Provide the [x, y] coordinate of the cell's center where the given text is located.  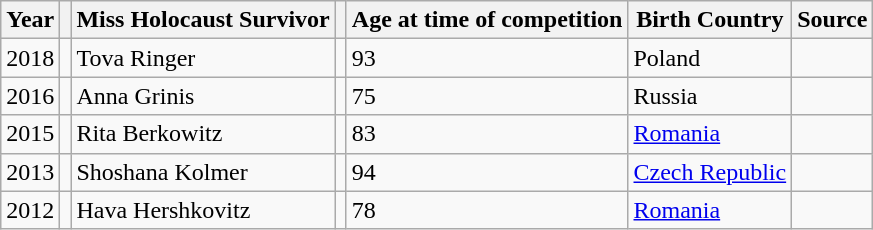
2015 [30, 134]
Russia [710, 96]
Source [832, 20]
78 [487, 210]
Anna Grinis [203, 96]
Rita Berkowitz [203, 134]
Poland [710, 58]
Czech Republic [710, 172]
Hava Hershkovitz [203, 210]
2013 [30, 172]
83 [487, 134]
Miss Holocaust Survivor [203, 20]
2016 [30, 96]
75 [487, 96]
Birth Country [710, 20]
Year [30, 20]
2018 [30, 58]
93 [487, 58]
94 [487, 172]
Age at time of competition [487, 20]
2012 [30, 210]
Shoshana Kolmer [203, 172]
Tova Ringer [203, 58]
